Return (X, Y) of the center of cell containing provided text 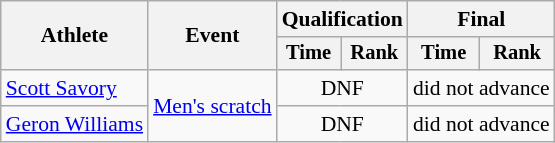
Athlete (74, 36)
Qualification (342, 19)
Event (212, 36)
Final (482, 19)
Geron Williams (74, 124)
Scott Savory (74, 88)
Men's scratch (212, 106)
